Output the [x, y] coordinate of the center of the cell containing the given text.  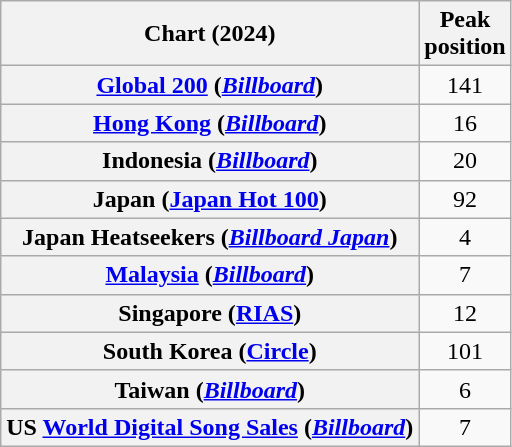
Japan Heatseekers (Billboard Japan) [210, 237]
Global 200 (Billboard) [210, 85]
12 [465, 313]
Indonesia (Billboard) [210, 161]
Peakposition [465, 34]
Japan (Japan Hot 100) [210, 199]
Taiwan (Billboard) [210, 389]
101 [465, 351]
Singapore (RIAS) [210, 313]
Malaysia (Billboard) [210, 275]
US World Digital Song Sales (Billboard) [210, 427]
Hong Kong (Billboard) [210, 123]
141 [465, 85]
20 [465, 161]
Chart (2024) [210, 34]
16 [465, 123]
92 [465, 199]
4 [465, 237]
6 [465, 389]
South Korea (Circle) [210, 351]
